Provide the (X, Y) coordinate of the cell's center where the given text is located.  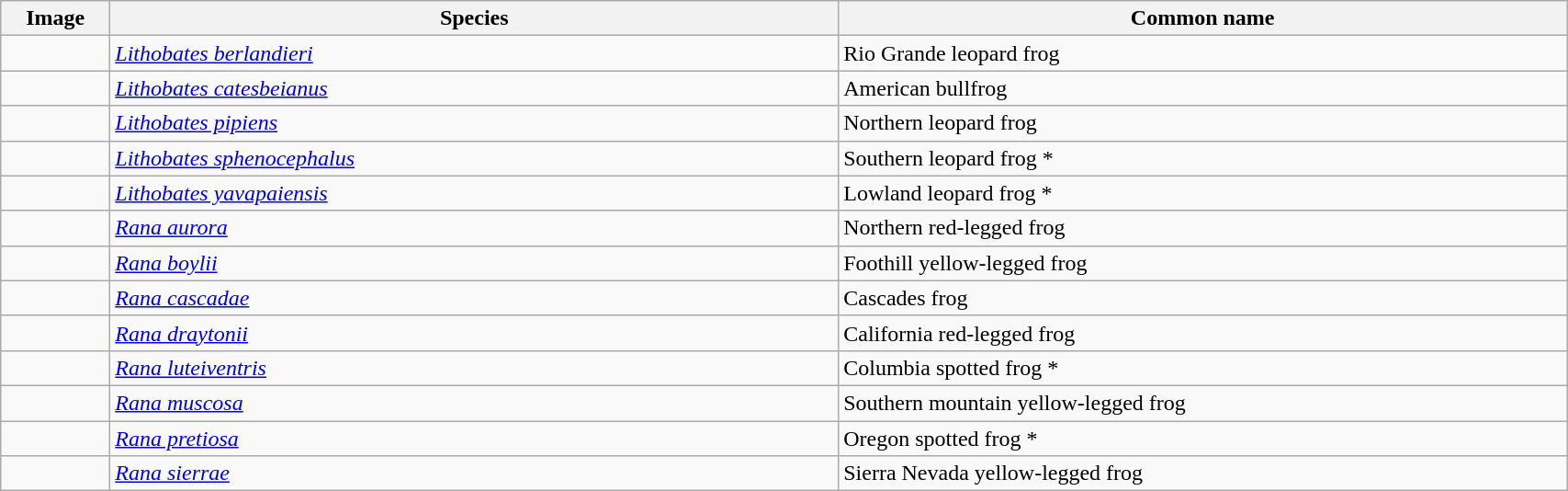
Lithobates berlandieri (474, 53)
American bullfrog (1203, 88)
Rana muscosa (474, 403)
Sierra Nevada yellow-legged frog (1203, 474)
Columbia spotted frog * (1203, 368)
Southern mountain yellow-legged frog (1203, 403)
Rana boylii (474, 263)
Common name (1203, 18)
Foothill yellow-legged frog (1203, 263)
Northern leopard frog (1203, 123)
Rana pretiosa (474, 439)
Rana sierrae (474, 474)
California red-legged frog (1203, 333)
Northern red-legged frog (1203, 228)
Cascades frog (1203, 298)
Lithobates pipiens (474, 123)
Oregon spotted frog * (1203, 439)
Lithobates catesbeianus (474, 88)
Rana luteiventris (474, 368)
Rana aurora (474, 228)
Lithobates yavapaiensis (474, 193)
Rana draytonii (474, 333)
Rio Grande leopard frog (1203, 53)
Image (55, 18)
Southern leopard frog * (1203, 158)
Species (474, 18)
Lowland leopard frog * (1203, 193)
Lithobates sphenocephalus (474, 158)
Rana cascadae (474, 298)
